Return the [x, y] coordinate for the center point of the cell that contains the specified text.  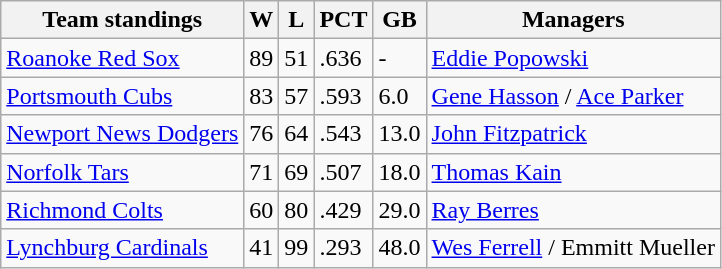
Team standings [122, 20]
.507 [344, 172]
Ray Berres [573, 210]
W [262, 20]
13.0 [400, 134]
L [296, 20]
60 [262, 210]
69 [296, 172]
PCT [344, 20]
.293 [344, 248]
80 [296, 210]
Thomas Kain [573, 172]
51 [296, 58]
.543 [344, 134]
64 [296, 134]
Norfolk Tars [122, 172]
.636 [344, 58]
76 [262, 134]
John Fitzpatrick [573, 134]
6.0 [400, 96]
41 [262, 248]
.429 [344, 210]
Lynchburg Cardinals [122, 248]
Richmond Colts [122, 210]
48.0 [400, 248]
.593 [344, 96]
Portsmouth Cubs [122, 96]
99 [296, 248]
GB [400, 20]
57 [296, 96]
Newport News Dodgers [122, 134]
18.0 [400, 172]
Eddie Popowski [573, 58]
83 [262, 96]
Roanoke Red Sox [122, 58]
89 [262, 58]
Managers [573, 20]
- [400, 58]
29.0 [400, 210]
71 [262, 172]
Gene Hasson / Ace Parker [573, 96]
Wes Ferrell / Emmitt Mueller [573, 248]
